Find where the given text appears and provide that cell's center as (x, y) coordinate. 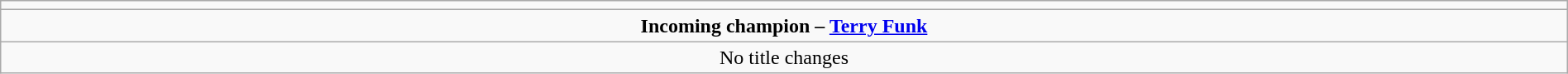
No title changes (784, 57)
Incoming champion – Terry Funk (784, 26)
